Scan for the cell matching the given text and deliver its [X, Y] coordinate at center. 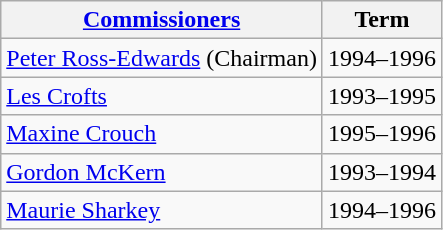
Term [382, 20]
1993–1995 [382, 96]
Les Crofts [162, 96]
Peter Ross-Edwards (Chairman) [162, 58]
1995–1996 [382, 134]
Maxine Crouch [162, 134]
1993–1994 [382, 172]
Commissioners [162, 20]
Gordon McKern [162, 172]
Maurie Sharkey [162, 210]
